Provide the (X, Y) coordinate of the cell's center where the given text is located.  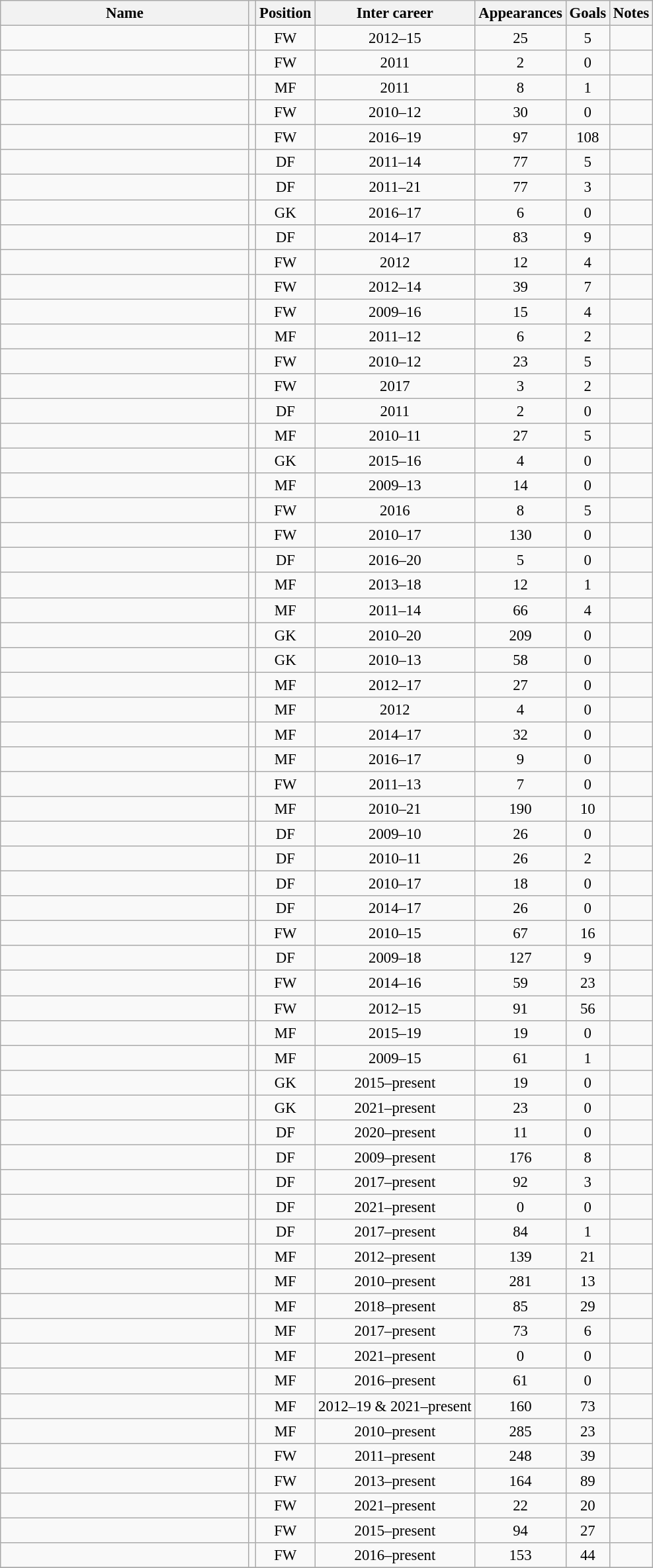
2009–present (395, 1157)
67 (520, 934)
59 (520, 983)
127 (520, 959)
66 (520, 610)
21 (588, 1257)
2015–16 (395, 461)
44 (588, 1555)
2016–20 (395, 560)
164 (520, 1481)
Appearances (520, 13)
2012–14 (395, 286)
85 (520, 1307)
2009–13 (395, 486)
30 (520, 112)
248 (520, 1456)
84 (520, 1232)
32 (520, 734)
2010–20 (395, 635)
190 (520, 809)
58 (520, 660)
Notes (631, 13)
281 (520, 1282)
94 (520, 1530)
Name (124, 13)
2010–15 (395, 934)
2011–21 (395, 187)
10 (588, 809)
160 (520, 1406)
2020–present (395, 1133)
2009–10 (395, 834)
97 (520, 138)
2016–19 (395, 138)
25 (520, 38)
92 (520, 1182)
11 (520, 1133)
2014–16 (395, 983)
130 (520, 535)
2013–18 (395, 586)
14 (520, 486)
18 (520, 884)
22 (520, 1506)
2012–present (395, 1257)
2012–19 & 2021–present (395, 1406)
285 (520, 1431)
2017 (395, 386)
29 (588, 1307)
Goals (588, 13)
153 (520, 1555)
2009–15 (395, 1058)
2011–present (395, 1456)
13 (588, 1282)
2010–21 (395, 809)
56 (588, 1008)
176 (520, 1157)
2013–present (395, 1481)
2009–18 (395, 959)
2009–16 (395, 312)
91 (520, 1008)
2012–17 (395, 685)
Position (286, 13)
108 (588, 138)
209 (520, 635)
2015–19 (395, 1033)
139 (520, 1257)
15 (520, 312)
16 (588, 934)
89 (588, 1481)
83 (520, 237)
Inter career (395, 13)
2011–13 (395, 784)
2010–13 (395, 660)
20 (588, 1506)
2018–present (395, 1307)
2011–12 (395, 337)
2016 (395, 511)
